Determine the [X, Y] coordinate at the center of the cell enclosing the given text.  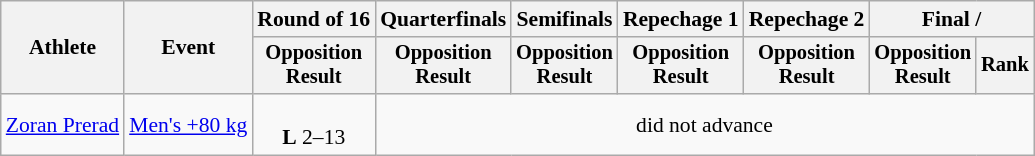
L 2–13 [314, 124]
Quarterfinals [443, 19]
Men's +80 kg [188, 124]
Event [188, 48]
Repechage 2 [807, 19]
Semifinals [564, 19]
Repechage 1 [681, 19]
did not advance [704, 124]
Rank [1005, 66]
Round of 16 [314, 19]
Zoran Prerad [62, 124]
Final / [951, 19]
Athlete [62, 48]
